Capture the cell that displays the provided text and extract its (X, Y) central coordinate. 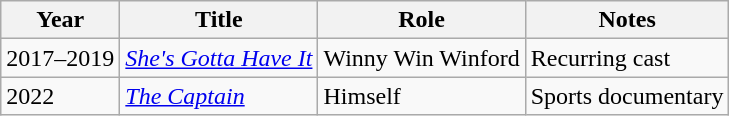
Himself (422, 96)
Notes (627, 20)
Title (219, 20)
Year (60, 20)
Sports documentary (627, 96)
She's Gotta Have It (219, 58)
Winny Win Winford (422, 58)
Recurring cast (627, 58)
Role (422, 20)
2017–2019 (60, 58)
The Captain (219, 96)
2022 (60, 96)
